Search for the cell housing the specified text and yield its [X, Y] center coordinate. 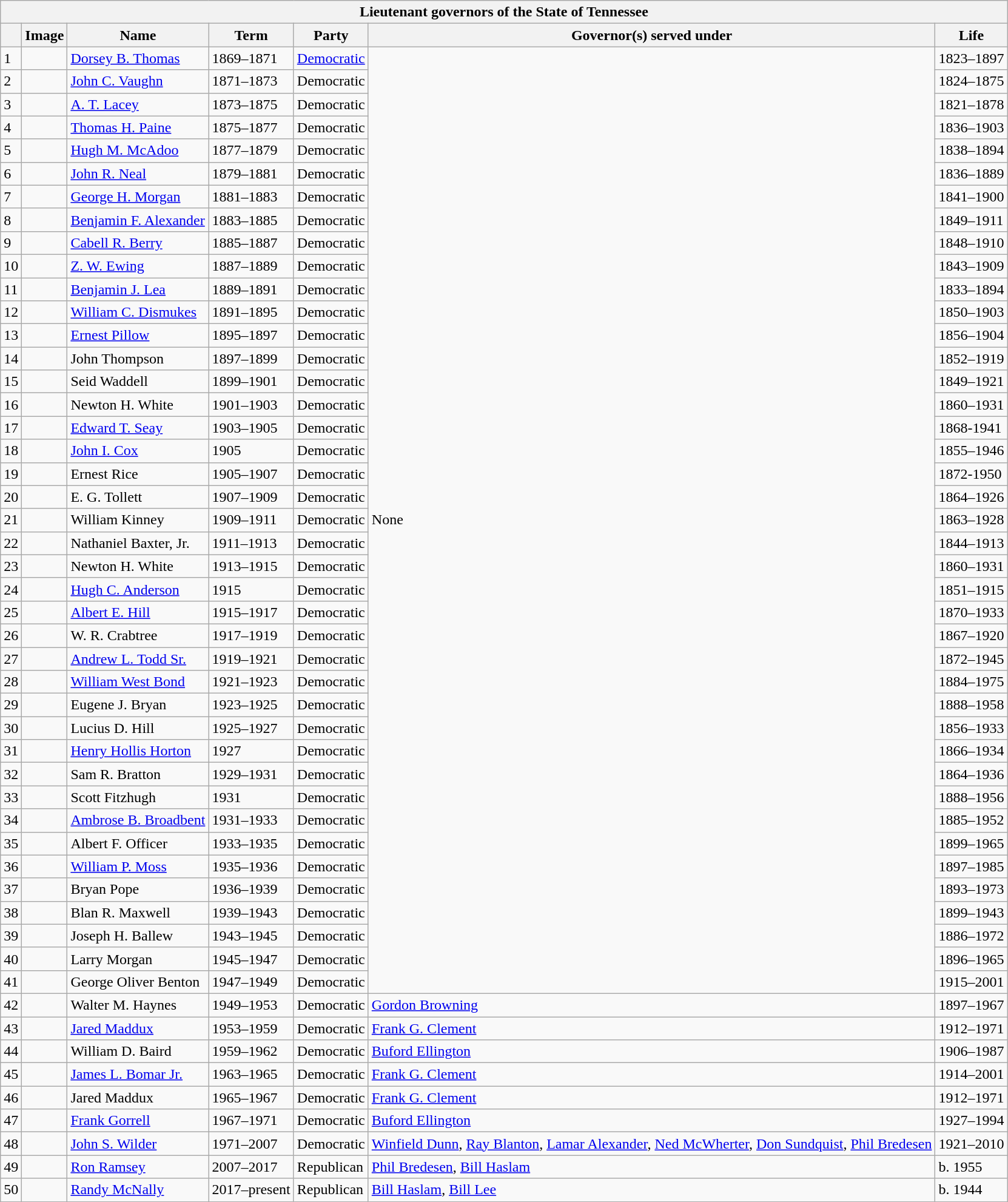
1931 [251, 797]
1887–1889 [251, 266]
3 [11, 104]
1851–1915 [972, 589]
1921–2010 [972, 1144]
36 [11, 866]
Walter M. Haynes [138, 1005]
1939–1943 [251, 913]
16 [11, 405]
1888–1958 [972, 705]
23 [11, 566]
Randy McNally [138, 1190]
1868-1941 [972, 428]
5 [11, 150]
24 [11, 589]
40 [11, 959]
1915 [251, 589]
Ernest Rice [138, 474]
17 [11, 428]
13 [11, 336]
None [651, 521]
William D. Baird [138, 1052]
33 [11, 797]
Party [331, 35]
42 [11, 1005]
1870–1933 [972, 612]
1936–1939 [251, 890]
2017–present [251, 1190]
John I. Cox [138, 451]
Image [45, 35]
James L. Bomar Jr. [138, 1075]
1863–1928 [972, 520]
George Oliver Benton [138, 982]
Winfield Dunn, Ray Blanton, Lamar Alexander, Ned McWherter, Don Sundquist, Phil Bredesen [651, 1144]
1836–1889 [972, 174]
50 [11, 1190]
Nathaniel Baxter, Jr. [138, 543]
47 [11, 1121]
Larry Morgan [138, 959]
27 [11, 658]
35 [11, 843]
Bill Haslam, Bill Lee [651, 1190]
1856–1933 [972, 728]
1849–1911 [972, 220]
A. T. Lacey [138, 104]
1873–1875 [251, 104]
Blan R. Maxwell [138, 913]
1896–1965 [972, 959]
30 [11, 728]
1884–1975 [972, 682]
12 [11, 312]
Scott Fitzhugh [138, 797]
John C. Vaughn [138, 81]
Joseph H. Ballew [138, 936]
Lieutenant governors of the State of Tennessee [504, 12]
1824–1875 [972, 81]
Henry Hollis Horton [138, 751]
45 [11, 1075]
Governor(s) served under [651, 35]
Term [251, 35]
1935–1936 [251, 866]
1864–1926 [972, 497]
9 [11, 243]
2 [11, 81]
18 [11, 451]
1886–1972 [972, 936]
25 [11, 612]
1909–1911 [251, 520]
1821–1878 [972, 104]
1959–1962 [251, 1052]
Hugh C. Anderson [138, 589]
1881–1883 [251, 197]
1899–1965 [972, 843]
Edward T. Seay [138, 428]
38 [11, 913]
7 [11, 197]
1856–1904 [972, 336]
4 [11, 127]
1921–1923 [251, 682]
1833–1894 [972, 289]
William P. Moss [138, 866]
28 [11, 682]
26 [11, 635]
1867–1920 [972, 635]
William C. Dismukes [138, 312]
1895–1897 [251, 336]
1919–1921 [251, 658]
John S. Wilder [138, 1144]
1929–1931 [251, 774]
Phil Bredesen, Bill Haslam [651, 1167]
1927–1994 [972, 1121]
34 [11, 820]
39 [11, 936]
1838–1894 [972, 150]
11 [11, 289]
1852–1919 [972, 359]
1927 [251, 751]
1963–1965 [251, 1075]
1888–1956 [972, 797]
Benjamin J. Lea [138, 289]
Ron Ramsey [138, 1167]
22 [11, 543]
31 [11, 751]
8 [11, 220]
Cabell R. Berry [138, 243]
1907–1909 [251, 497]
1949–1953 [251, 1005]
1899–1943 [972, 913]
1913–1915 [251, 566]
1901–1903 [251, 405]
10 [11, 266]
6 [11, 174]
1872-1950 [972, 474]
Gordon Browning [651, 1005]
George H. Morgan [138, 197]
Lucius D. Hill [138, 728]
1864–1936 [972, 774]
41 [11, 982]
Life [972, 35]
1891–1895 [251, 312]
1889–1891 [251, 289]
1903–1905 [251, 428]
1931–1933 [251, 820]
1877–1879 [251, 150]
Albert F. Officer [138, 843]
1897–1985 [972, 866]
1866–1934 [972, 751]
1915–2001 [972, 982]
1843–1909 [972, 266]
1971–2007 [251, 1144]
1953–1959 [251, 1028]
29 [11, 705]
37 [11, 890]
1872–1945 [972, 658]
1885–1887 [251, 243]
Frank Gorrell [138, 1121]
Dorsey B. Thomas [138, 58]
Eugene J. Bryan [138, 705]
1841–1900 [972, 197]
1905–1907 [251, 474]
2007–2017 [251, 1167]
1 [11, 58]
1967–1971 [251, 1121]
1911–1913 [251, 543]
48 [11, 1144]
46 [11, 1098]
b. 1944 [972, 1190]
Albert E. Hill [138, 612]
1933–1935 [251, 843]
44 [11, 1052]
1893–1973 [972, 890]
Bryan Pope [138, 890]
William Kinney [138, 520]
1836–1903 [972, 127]
1914–2001 [972, 1075]
1915–1917 [251, 612]
1879–1881 [251, 174]
Name [138, 35]
32 [11, 774]
1850–1903 [972, 312]
Thomas H. Paine [138, 127]
Andrew L. Todd Sr. [138, 658]
1869–1871 [251, 58]
1965–1967 [251, 1098]
1897–1967 [972, 1005]
1871–1873 [251, 81]
14 [11, 359]
19 [11, 474]
1947–1949 [251, 982]
1885–1952 [972, 820]
Seid Waddell [138, 382]
1883–1885 [251, 220]
E. G. Tollett [138, 497]
1823–1897 [972, 58]
1943–1945 [251, 936]
1905 [251, 451]
Ambrose B. Broadbent [138, 820]
Ernest Pillow [138, 336]
John R. Neal [138, 174]
Hugh M. McAdoo [138, 150]
John Thompson [138, 359]
1897–1899 [251, 359]
43 [11, 1028]
1925–1927 [251, 728]
20 [11, 497]
1875–1877 [251, 127]
1848–1910 [972, 243]
Sam R. Bratton [138, 774]
1906–1987 [972, 1052]
1849–1921 [972, 382]
1945–1947 [251, 959]
1844–1913 [972, 543]
49 [11, 1167]
1917–1919 [251, 635]
1855–1946 [972, 451]
1923–1925 [251, 705]
W. R. Crabtree [138, 635]
Z. W. Ewing [138, 266]
b. 1955 [972, 1167]
1899–1901 [251, 382]
William West Bond [138, 682]
15 [11, 382]
21 [11, 520]
Benjamin F. Alexander [138, 220]
